Return (X, Y) of the center of cell containing provided text 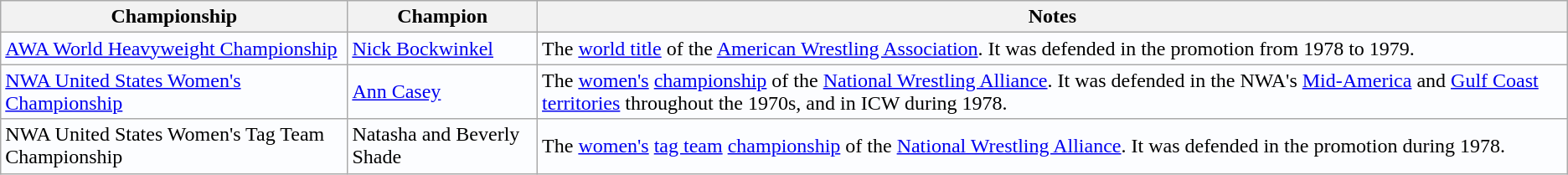
Notes (1053, 17)
Ann Casey (442, 92)
NWA United States Women's Tag Team Championship (174, 146)
The women's tag team championship of the National Wrestling Alliance. It was defended in the promotion during 1978. (1053, 146)
The world title of the American Wrestling Association. It was defended in the promotion from 1978 to 1979. (1053, 49)
Natasha and Beverly Shade (442, 146)
AWA World Heavyweight Championship (174, 49)
Champion (442, 17)
NWA United States Women's Championship (174, 92)
Nick Bockwinkel (442, 49)
Championship (174, 17)
